Locate the cell with the specified text and output its (X, Y) center coordinate. 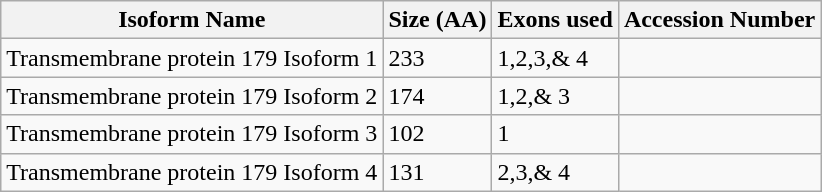
1,2,& 3 (555, 96)
1 (555, 134)
131 (438, 172)
233 (438, 58)
2,3,& 4 (555, 172)
Transmembrane protein 179 Isoform 3 (192, 134)
Size (AA) (438, 20)
Transmembrane protein 179 Isoform 4 (192, 172)
Isoform Name (192, 20)
174 (438, 96)
Exons used (555, 20)
Transmembrane protein 179 Isoform 1 (192, 58)
102 (438, 134)
Transmembrane protein 179 Isoform 2 (192, 96)
1,2,3,& 4 (555, 58)
Accession Number (719, 20)
